Scan for the cell matching the given text and deliver its [X, Y] coordinate at center. 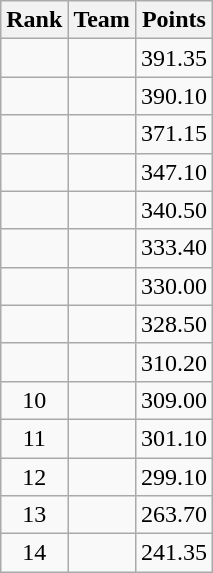
333.40 [174, 248]
340.50 [174, 210]
309.00 [174, 400]
Team [102, 20]
10 [34, 400]
Points [174, 20]
241.35 [174, 553]
301.10 [174, 438]
263.70 [174, 515]
390.10 [174, 96]
13 [34, 515]
14 [34, 553]
347.10 [174, 172]
391.35 [174, 58]
330.00 [174, 286]
11 [34, 438]
Rank [34, 20]
371.15 [174, 134]
310.20 [174, 362]
328.50 [174, 324]
12 [34, 477]
299.10 [174, 477]
